Extract the (x, y) coordinate from the center of the cell holding the provided text.  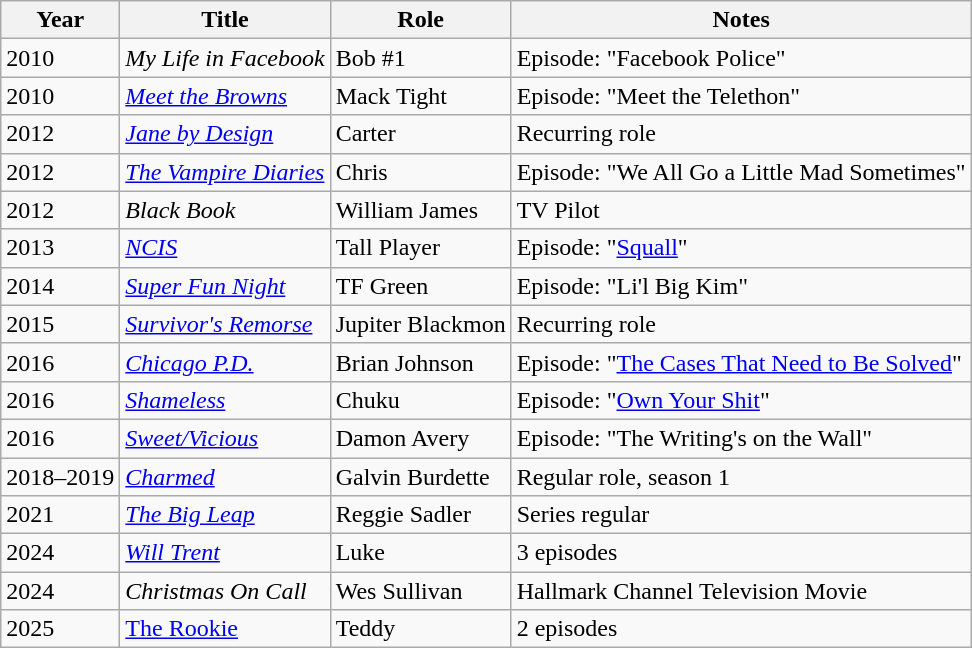
Episode: "Meet the Telethon" (741, 96)
Episode: "Squall" (741, 248)
Episode: "Li'l Big Kim" (741, 286)
Sweet/Vicious (225, 438)
2025 (60, 629)
Mack Tight (420, 96)
2018–2019 (60, 477)
Reggie Sadler (420, 515)
Role (420, 20)
Luke (420, 553)
Wes Sullivan (420, 591)
Black Book (225, 210)
Galvin Burdette (420, 477)
Shameless (225, 400)
Chris (420, 172)
Notes (741, 20)
Damon Avery (420, 438)
Super Fun Night (225, 286)
Teddy (420, 629)
Bob #1 (420, 58)
Tall Player (420, 248)
Series regular (741, 515)
Survivor's Remorse (225, 324)
2 episodes (741, 629)
Brian Johnson (420, 362)
The Vampire Diaries (225, 172)
Charmed (225, 477)
TF Green (420, 286)
Year (60, 20)
Chicago P.D. (225, 362)
Christmas On Call (225, 591)
2013 (60, 248)
My Life in Facebook (225, 58)
The Big Leap (225, 515)
2014 (60, 286)
Carter (420, 134)
Episode: "Own Your Shit" (741, 400)
Episode: "The Writing's on the Wall" (741, 438)
Episode: "The Cases That Need to Be Solved" (741, 362)
Episode: "We All Go a Little Mad Sometimes" (741, 172)
NCIS (225, 248)
William James (420, 210)
3 episodes (741, 553)
Chuku (420, 400)
Will Trent (225, 553)
The Rookie (225, 629)
Title (225, 20)
Episode: "Facebook Police" (741, 58)
Jupiter Blackmon (420, 324)
2015 (60, 324)
Regular role, season 1 (741, 477)
2021 (60, 515)
TV Pilot (741, 210)
Jane by Design (225, 134)
Meet the Browns (225, 96)
Hallmark Channel Television Movie (741, 591)
